Output the [x, y] coordinate of the center of the cell containing the given text.  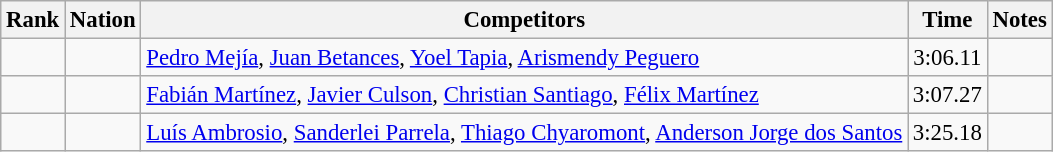
Nation [103, 20]
Time [948, 20]
Rank [33, 20]
3:25.18 [948, 133]
Competitors [524, 20]
3:07.27 [948, 95]
3:06.11 [948, 58]
Pedro Mejía, Juan Betances, Yoel Tapia, Arismendy Peguero [524, 58]
Luís Ambrosio, Sanderlei Parrela, Thiago Chyaromont, Anderson Jorge dos Santos [524, 133]
Notes [1020, 20]
Fabián Martínez, Javier Culson, Christian Santiago, Félix Martínez [524, 95]
